Identify which cell holds the provided text, then report its [X, Y] central coordinate. 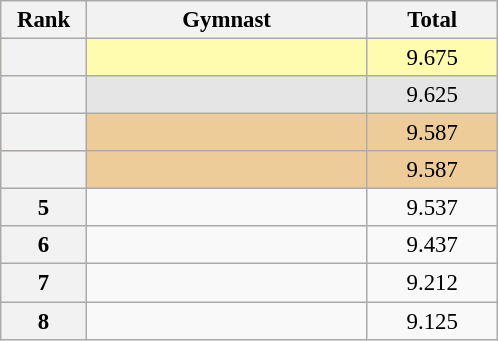
9.537 [432, 208]
Rank [44, 20]
5 [44, 208]
Total [432, 20]
9.212 [432, 283]
9.625 [432, 95]
8 [44, 321]
6 [44, 245]
9.675 [432, 58]
9.125 [432, 321]
9.437 [432, 245]
7 [44, 283]
Gymnast [226, 20]
